For the text-containing cell, return its midpoint in [X, Y] coordinate format. 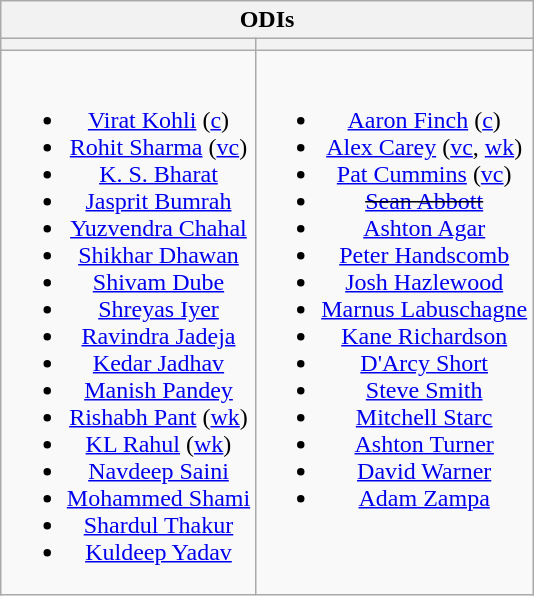
ODIs [266, 20]
